Detect which cell encompasses the target text, then output its (X, Y) center coordinate. 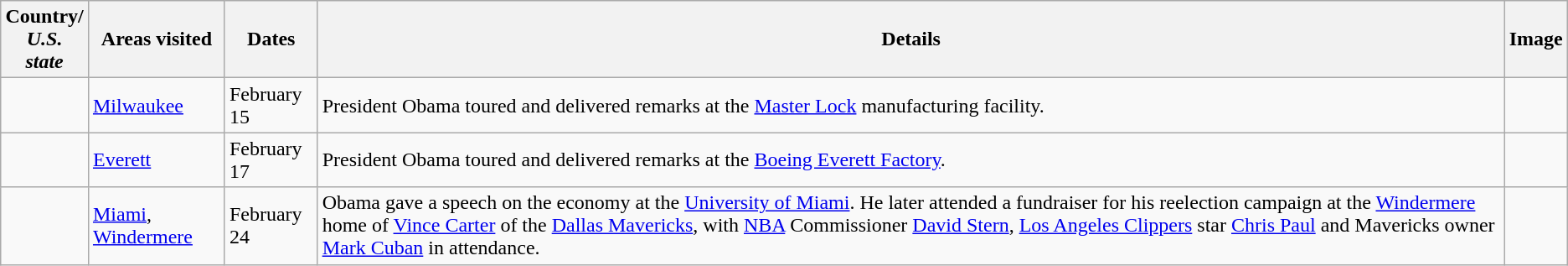
February 17 (271, 159)
President Obama toured and delivered remarks at the Boeing Everett Factory. (911, 159)
Miami, Windermere (156, 226)
February 24 (271, 226)
Country/U.S. state (45, 39)
Image (1536, 39)
Details (911, 39)
Milwaukee (156, 106)
Dates (271, 39)
Areas visited (156, 39)
President Obama toured and delivered remarks at the Master Lock manufacturing facility. (911, 106)
February 15 (271, 106)
Everett (156, 159)
